Search for the cell housing the specified text and yield its [X, Y] center coordinate. 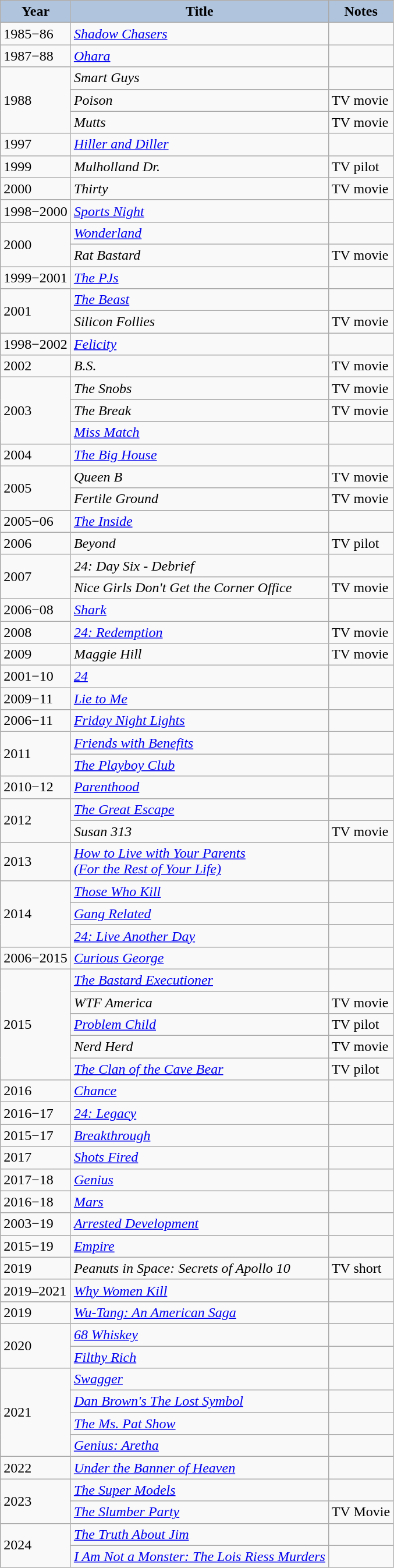
The Bastard Executioner [199, 980]
2008 [36, 632]
Shark [199, 610]
Thirty [199, 189]
Maggie Hill [199, 654]
Nerd Herd [199, 1047]
2020 [36, 1346]
2003−19 [36, 1224]
Queen B [199, 477]
Mars [199, 1202]
Gang Related [199, 914]
1988 [36, 100]
Silicon Follies [199, 322]
2005 [36, 488]
B.S. [199, 366]
2014 [36, 914]
2017−18 [36, 1180]
Ohara [199, 56]
Poison [199, 100]
Parenthood [199, 787]
2007 [36, 576]
Those Who Kill [199, 891]
2012 [36, 820]
Peanuts in Space: Secrets of Apollo 10 [199, 1268]
2009−11 [36, 699]
2001−10 [36, 677]
Wu-Tang: An American Saga [199, 1312]
1999 [36, 167]
1997 [36, 144]
24: Legacy [199, 1113]
Curious George [199, 958]
Empire [199, 1246]
Wonderland [199, 233]
The Big House [199, 455]
2015 [36, 1024]
Genius: Aretha [199, 1446]
2004 [36, 455]
Mulholland Dr. [199, 167]
2006−08 [36, 610]
Nice Girls Don't Get the Corner Office [199, 587]
The Slumber Party [199, 1512]
2015−17 [36, 1135]
2001 [36, 311]
Arrested Development [199, 1224]
Problem Child [199, 1025]
The Beast [199, 300]
2005−06 [36, 521]
Dan Brown's The Lost Symbol [199, 1401]
24: Redemption [199, 632]
Chance [199, 1091]
Susan 313 [199, 831]
Genius [199, 1180]
Why Women Kill [199, 1290]
Title [199, 12]
1987−88 [36, 56]
Friends with Benefits [199, 743]
2016−18 [36, 1202]
2010−12 [36, 787]
2002 [36, 366]
Beyond [199, 543]
2013 [36, 862]
Smart Guys [199, 78]
Breakthrough [199, 1135]
2006−2015 [36, 958]
Lie to Me [199, 699]
2016 [36, 1091]
Sports Night [199, 211]
Filthy Rich [199, 1357]
Rat Bastard [199, 255]
The Playboy Club [199, 765]
24: Live Another Day [199, 936]
Hiller and Diller [199, 144]
Mutts [199, 122]
2022 [36, 1468]
1998−2000 [36, 211]
WTF America [199, 1002]
2006−11 [36, 721]
2023 [36, 1501]
The Ms. Pat Show [199, 1424]
1999−2001 [36, 278]
24 [199, 677]
TV short [361, 1268]
Shots Fired [199, 1158]
2015−19 [36, 1246]
2011 [36, 754]
Fertile Ground [199, 499]
2006 [36, 543]
2003 [36, 410]
The Inside [199, 521]
Friday Night Lights [199, 721]
The Great Escape [199, 809]
Under the Banner of Heaven [199, 1468]
The Snobs [199, 388]
The Super Models [199, 1490]
2019–2021 [36, 1290]
1985−86 [36, 34]
1998−2002 [36, 344]
Felicity [199, 344]
TV Movie [361, 1512]
2017 [36, 1158]
The Truth About Jim [199, 1534]
2009 [36, 654]
Shadow Chasers [199, 34]
The Clan of the Cave Bear [199, 1069]
Swagger [199, 1379]
I Am Not a Monster: The Lois Riess Murders [199, 1556]
2016−17 [36, 1113]
2021 [36, 1413]
24: Day Six - Debrief [199, 565]
Year [36, 12]
Notes [361, 12]
Miss Match [199, 433]
The PJs [199, 278]
How to Live with Your Parents(For the Rest of Your Life) [199, 862]
The Break [199, 410]
68 Whiskey [199, 1335]
2024 [36, 1545]
